From the cell containing the given text, extract its center point as [x, y] coordinate. 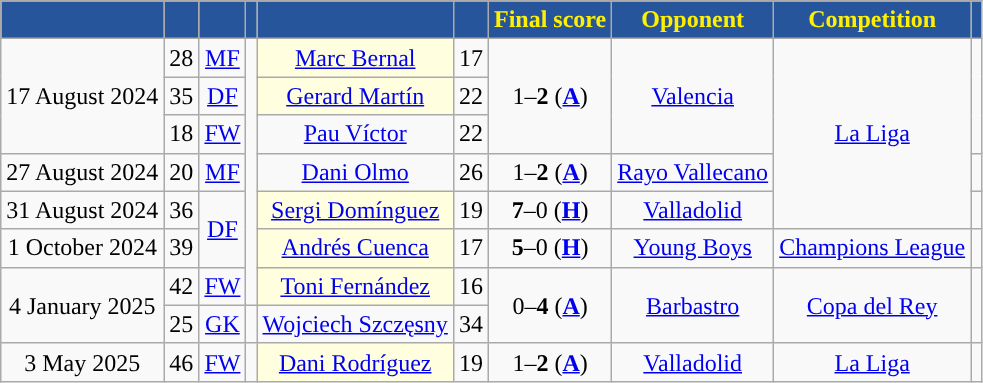
Marc Bernal [355, 58]
Valencia [693, 96]
36 [182, 210]
39 [182, 248]
Copa del Rey [872, 305]
Champions League [872, 248]
34 [470, 324]
Competition [872, 20]
Barbastro [693, 305]
Toni Fernández [355, 286]
20 [182, 172]
31 August 2024 [82, 210]
17 August 2024 [82, 96]
5–0 (H) [550, 248]
26 [470, 172]
Andrés Cuenca [355, 248]
42 [182, 286]
Pau Víctor [355, 134]
GK [222, 324]
46 [182, 362]
35 [182, 96]
4 January 2025 [82, 305]
3 May 2025 [82, 362]
Wojciech Szczęsny [355, 324]
28 [182, 58]
Rayo Vallecano [693, 172]
27 August 2024 [82, 172]
Dani Olmo [355, 172]
Opponent [693, 20]
16 [470, 286]
Dani Rodríguez [355, 362]
0–4 (A) [550, 305]
18 [182, 134]
1 October 2024 [82, 248]
Sergi Domínguez [355, 210]
Young Boys [693, 248]
Final score [550, 20]
25 [182, 324]
7–0 (H) [550, 210]
Gerard Martín [355, 96]
